Determine the [x, y] coordinate at the center of the cell enclosing the given text.  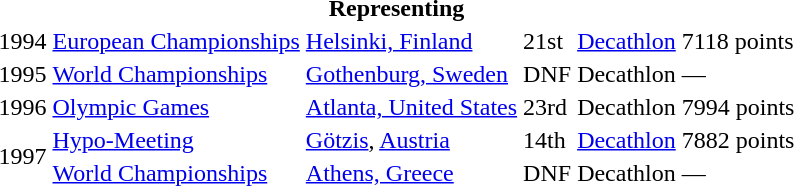
23rd [548, 107]
Atlanta, United States [411, 107]
World Championships [176, 74]
DNF [548, 74]
Olympic Games [176, 107]
Helsinki, Finland [411, 41]
14th [548, 140]
Hypo-Meeting [176, 140]
Götzis, Austria [411, 140]
European Championships [176, 41]
Gothenburg, Sweden [411, 74]
21st [548, 41]
